Capture the cell that displays the provided text and extract its (X, Y) central coordinate. 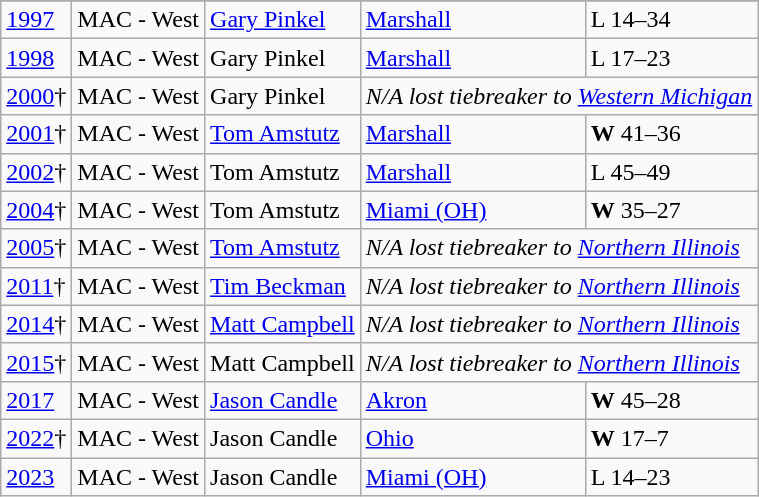
2022† (36, 438)
2017 (36, 400)
2011† (36, 286)
1997 (36, 20)
Tim Beckman (283, 286)
2002† (36, 172)
2005† (36, 248)
L 14–23 (672, 477)
2015† (36, 362)
W 35–27 (672, 210)
Akron (472, 400)
2001† (36, 134)
1998 (36, 58)
W 17–7 (672, 438)
2000† (36, 96)
2014† (36, 324)
W 41–36 (672, 134)
Ohio (472, 438)
N/A lost tiebreaker to Western Michigan (558, 96)
L 45–49 (672, 172)
2004† (36, 210)
W 45–28 (672, 400)
2023 (36, 477)
L 17–23 (672, 58)
L 14–34 (672, 20)
